Locate the cell with the specified text and output its (X, Y) center coordinate. 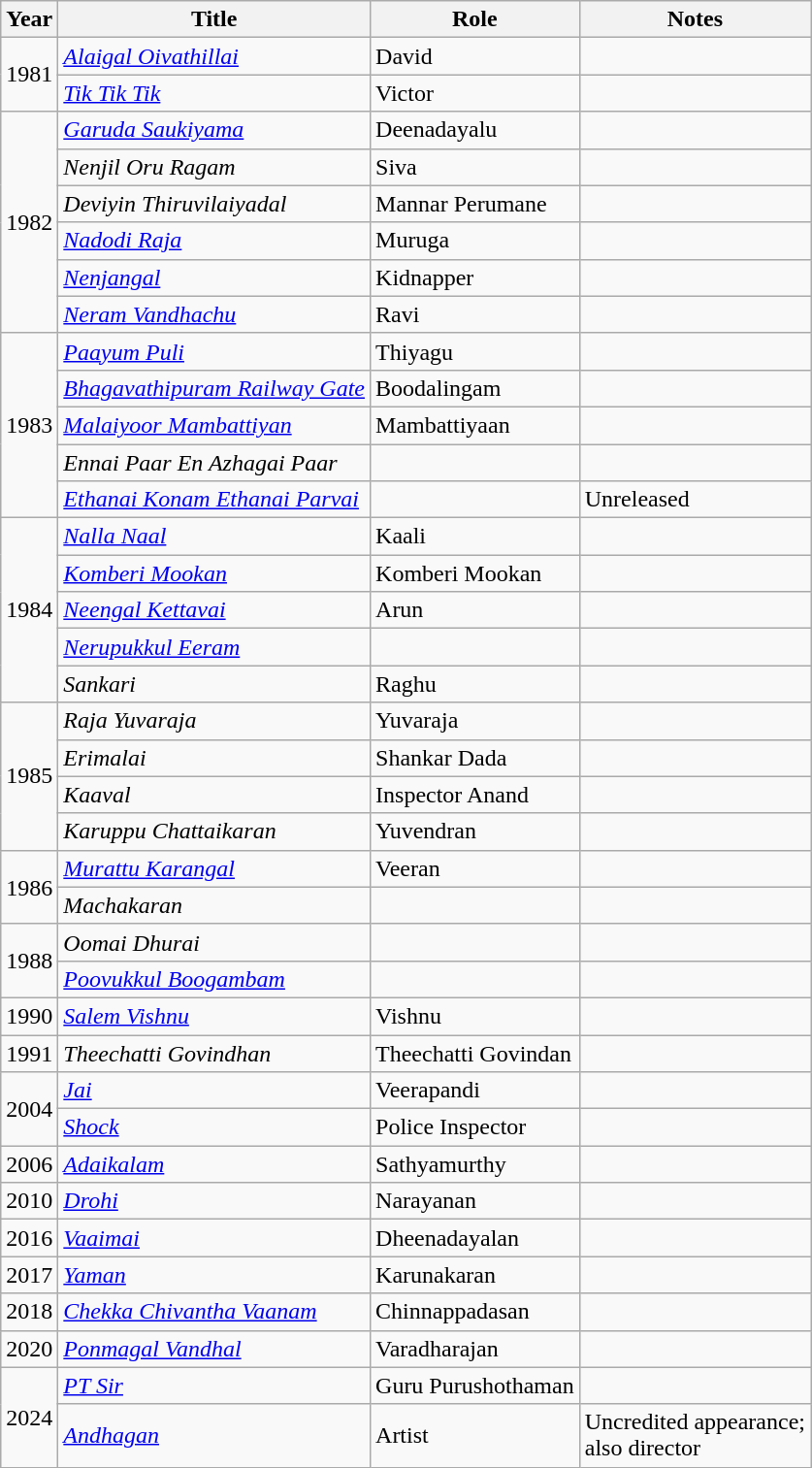
Garuda Saukiyama (214, 130)
Inspector Anand (475, 795)
Deenadayalu (475, 130)
Paayum Puli (214, 351)
Bhagavathipuram Railway Gate (214, 388)
1988 (29, 961)
Salem Vishnu (214, 1016)
2004 (29, 1109)
Boodalingam (475, 388)
1983 (29, 425)
2020 (29, 1349)
1986 (29, 887)
Andhagan (214, 1436)
PT Sir (214, 1386)
Yuvendran (475, 832)
Year (29, 19)
Yuvaraja (475, 721)
Kaaval (214, 795)
Malaiyoor Mambattiyan (214, 425)
Murattu Karangal (214, 868)
Unreleased (695, 500)
2010 (29, 1201)
Adaikalam (214, 1164)
Poovukkul Boogambam (214, 979)
Chinnappadasan (475, 1312)
1981 (29, 75)
Ravi (475, 314)
Jai (214, 1091)
Raja Yuvaraja (214, 721)
Mannar Perumane (475, 204)
Varadharajan (475, 1349)
Yaman (214, 1275)
Vishnu (475, 1016)
Drohi (214, 1201)
2018 (29, 1312)
2016 (29, 1238)
Karunakaran (475, 1275)
Karuppu Chattaikaran (214, 832)
Sathyamurthy (475, 1164)
Alaigal Oivathillai (214, 56)
Nenjangal (214, 277)
1982 (29, 222)
David (475, 56)
2017 (29, 1275)
Ethanai Konam Ethanai Parvai (214, 500)
Role (475, 19)
1991 (29, 1053)
Erimalai (214, 758)
Guru Purushothaman (475, 1386)
Title (214, 19)
Raghu (475, 684)
Shock (214, 1127)
Siva (475, 167)
Nalla Naal (214, 537)
Kaali (475, 537)
Chekka Chivantha Vaanam (214, 1312)
Kidnapper (475, 277)
Tik Tik Tik (214, 93)
Victor (475, 93)
Nadodi Raja (214, 241)
Uncredited appearance;also director (695, 1436)
Oomai Dhurai (214, 942)
Police Inspector (475, 1127)
Neram Vandhachu (214, 314)
Veeran (475, 868)
Vaaimai (214, 1238)
Ennai Paar En Azhagai Paar (214, 463)
Thiyagu (475, 351)
2024 (29, 1417)
Mambattiyaan (475, 425)
Veerapandi (475, 1091)
2006 (29, 1164)
Deviyin Thiruvilaiyadal (214, 204)
Notes (695, 19)
Narayanan (475, 1201)
Shankar Dada (475, 758)
Theechatti Govindan (475, 1053)
Nenjil Oru Ragam (214, 167)
Machakaran (214, 905)
Theechatti Govindhan (214, 1053)
1990 (29, 1016)
Sankari (214, 684)
Dheenadayalan (475, 1238)
Artist (475, 1436)
Muruga (475, 241)
Ponmagal Vandhal (214, 1349)
Nerupukkul Eeram (214, 647)
Neengal Kettavai (214, 610)
Arun (475, 610)
1984 (29, 610)
1985 (29, 776)
